Return [x, y] of the center of cell containing provided text 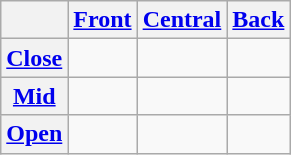
Front [102, 20]
Central [182, 20]
Open [34, 134]
Back [258, 20]
Close [34, 58]
Mid [34, 96]
